Detect which cell encompasses the target text, then output its (X, Y) center coordinate. 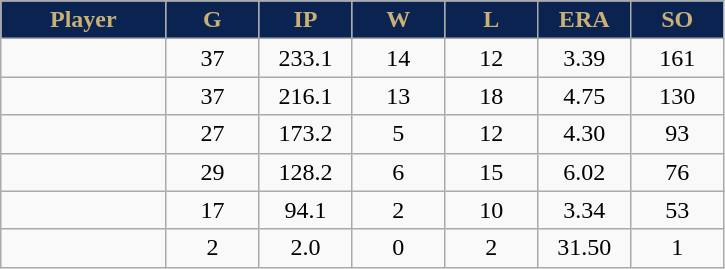
2.0 (306, 248)
6.02 (584, 172)
3.34 (584, 210)
1 (678, 248)
18 (492, 96)
ERA (584, 20)
15 (492, 172)
233.1 (306, 58)
94.1 (306, 210)
4.75 (584, 96)
3.39 (584, 58)
130 (678, 96)
14 (398, 58)
IP (306, 20)
76 (678, 172)
10 (492, 210)
53 (678, 210)
Player (84, 20)
17 (212, 210)
173.2 (306, 134)
5 (398, 134)
0 (398, 248)
L (492, 20)
29 (212, 172)
31.50 (584, 248)
128.2 (306, 172)
G (212, 20)
6 (398, 172)
4.30 (584, 134)
13 (398, 96)
W (398, 20)
216.1 (306, 96)
SO (678, 20)
161 (678, 58)
27 (212, 134)
93 (678, 134)
